Determine the (x, y) coordinate at the center of the cell enclosing the given text.  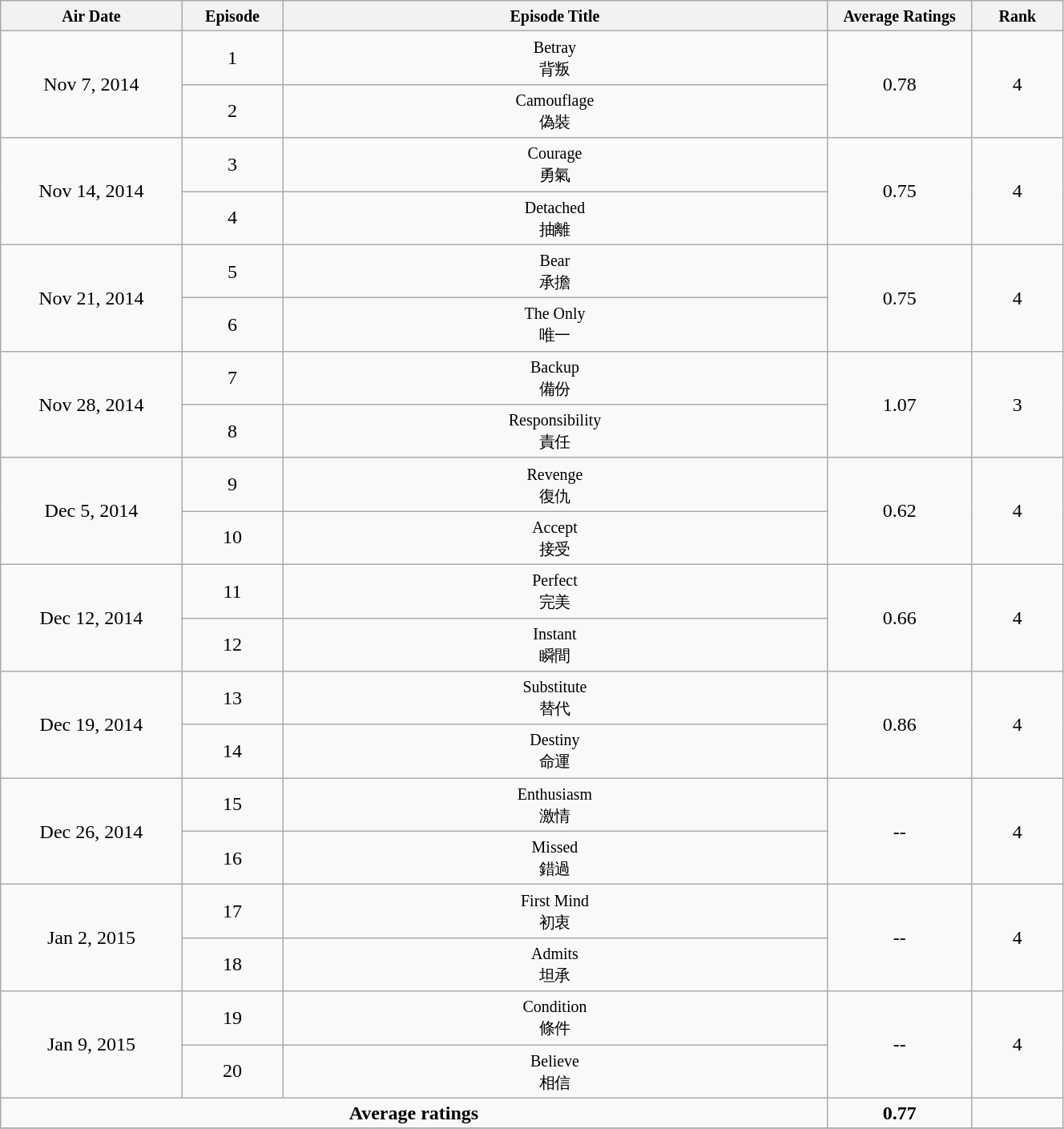
Betray背叛 (554, 58)
1 (232, 58)
9 (232, 484)
0.86 (899, 724)
Dec 19, 2014 (91, 724)
Jan 9, 2015 (91, 1045)
Jan 2, 2015 (91, 937)
Believe相信 (554, 1072)
0.62 (899, 511)
Nov 7, 2014 (91, 85)
Accept接受 (554, 538)
0.77 (899, 1113)
Dec 12, 2014 (91, 617)
1.07 (899, 404)
Revenge復仇 (554, 484)
Episode Title (554, 16)
Rank (1018, 16)
The Only唯一 (554, 325)
Dec 5, 2014 (91, 511)
0.78 (899, 85)
Bear承擔 (554, 271)
5 (232, 271)
Substitute替代 (554, 699)
Responsibility責任 (554, 431)
Missed錯過 (554, 857)
Perfect完美 (554, 591)
20 (232, 1072)
Backup備份 (554, 378)
Courage勇氣 (554, 165)
8 (232, 431)
Average ratings (413, 1113)
Dec 26, 2014 (91, 832)
Condition條件 (554, 1018)
10 (232, 538)
Nov 21, 2014 (91, 298)
15 (232, 804)
Nov 28, 2014 (91, 404)
6 (232, 325)
16 (232, 857)
17 (232, 912)
Nov 14, 2014 (91, 191)
Average Ratings (899, 16)
Admits坦承 (554, 965)
Camouflage偽裝 (554, 111)
18 (232, 965)
First Mind初衷 (554, 912)
Air Date (91, 16)
Episode (232, 16)
2 (232, 111)
12 (232, 644)
11 (232, 591)
Instant瞬間 (554, 644)
0.66 (899, 617)
7 (232, 378)
13 (232, 699)
14 (232, 752)
19 (232, 1018)
Detached抽離 (554, 218)
Destiny命運 (554, 752)
Enthusiasm激情 (554, 804)
